Provide the (X, Y) coordinate of the cell's center where the given text is located.  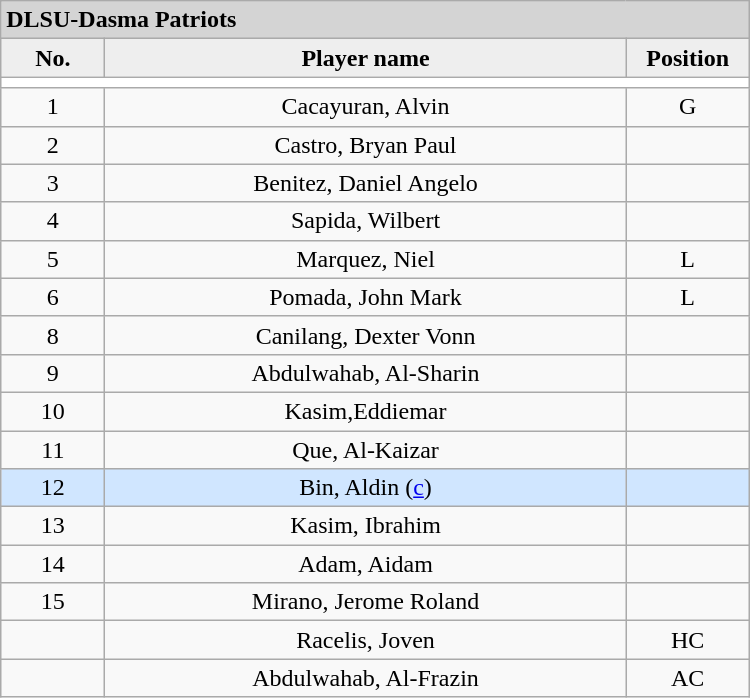
11 (53, 449)
HC (688, 640)
Marquez, Niel (366, 259)
2 (53, 145)
13 (53, 526)
10 (53, 411)
9 (53, 373)
Racelis, Joven (366, 640)
Player name (366, 58)
DLSU-Dasma Patriots (375, 20)
Pomada, John Mark (366, 297)
Kasim, Ibrahim (366, 526)
Benitez, Daniel Angelo (366, 183)
Castro, Bryan Paul (366, 145)
Canilang, Dexter Vonn (366, 335)
12 (53, 488)
Abdulwahab, Al-Frazin (366, 678)
3 (53, 183)
Que, Al-Kaizar (366, 449)
8 (53, 335)
5 (53, 259)
Cacayuran, Alvin (366, 107)
Position (688, 58)
Kasim,Eddiemar (366, 411)
6 (53, 297)
4 (53, 221)
15 (53, 602)
Bin, Aldin (c) (366, 488)
No. (53, 58)
Sapida, Wilbert (366, 221)
14 (53, 564)
1 (53, 107)
Abdulwahab, Al-Sharin (366, 373)
G (688, 107)
Adam, Aidam (366, 564)
AC (688, 678)
Mirano, Jerome Roland (366, 602)
